Extract the [x, y] coordinate from the center of the cell holding the provided text.  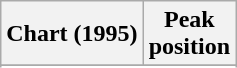
Chart (1995) [72, 34]
Peak position [189, 34]
